Determine the [x, y] coordinate at the center of the cell enclosing the given text.  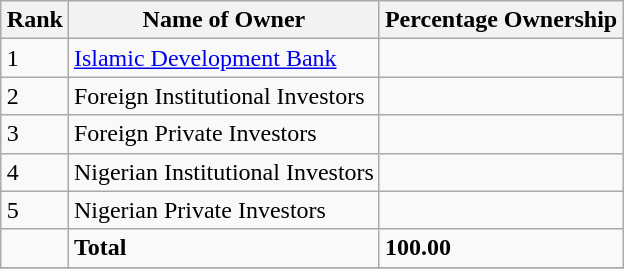
Nigerian Private Investors [224, 210]
1 [34, 58]
Nigerian Institutional Investors [224, 172]
Percentage Ownership [500, 20]
Foreign Institutional Investors [224, 96]
2 [34, 96]
3 [34, 134]
Islamic Development Bank [224, 58]
5 [34, 210]
Total [224, 248]
Name of Owner [224, 20]
Rank [34, 20]
100.00 [500, 248]
4 [34, 172]
Foreign Private Investors [224, 134]
